For the text-containing cell, return its midpoint in (x, y) coordinate format. 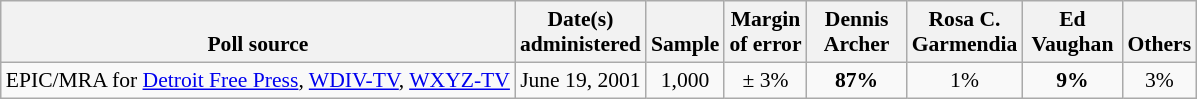
DennisArcher (857, 32)
Marginof error (765, 32)
3% (1159, 80)
1,000 (685, 80)
± 3% (765, 80)
1% (965, 80)
June 19, 2001 (580, 80)
Sample (685, 32)
Rosa C.Garmendia (965, 32)
EPIC/MRA for Detroit Free Press, WDIV-TV, WXYZ-TV (258, 80)
Others (1159, 32)
Poll source (258, 32)
87% (857, 80)
Date(s)administered (580, 32)
EdVaughan (1072, 32)
9% (1072, 80)
